Determine the (x, y) coordinate at the center of the cell enclosing the given text.  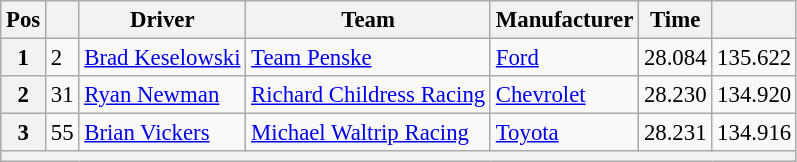
Chevrolet (564, 95)
Brad Keselowski (162, 58)
Toyota (564, 133)
Ryan Newman (162, 95)
Pos (24, 20)
28.084 (676, 58)
Time (676, 20)
55 (62, 133)
134.916 (754, 133)
Michael Waltrip Racing (368, 133)
3 (24, 133)
28.231 (676, 133)
31 (62, 95)
1 (24, 58)
Team (368, 20)
Brian Vickers (162, 133)
135.622 (754, 58)
Richard Childress Racing (368, 95)
134.920 (754, 95)
Manufacturer (564, 20)
Driver (162, 20)
28.230 (676, 95)
Ford (564, 58)
Team Penske (368, 58)
